Search for the cell housing the specified text and yield its [x, y] center coordinate. 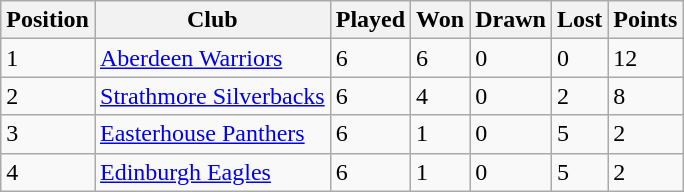
3 [48, 134]
Won [440, 20]
Lost [579, 20]
Edinburgh Eagles [212, 172]
Aberdeen Warriors [212, 58]
12 [646, 58]
Points [646, 20]
Drawn [511, 20]
Position [48, 20]
Played [370, 20]
8 [646, 96]
Easterhouse Panthers [212, 134]
Club [212, 20]
Strathmore Silverbacks [212, 96]
